Capture the cell that displays the provided text and extract its [X, Y] central coordinate. 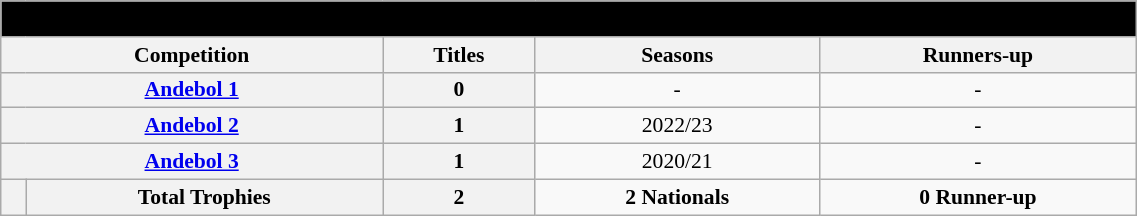
Titles [460, 55]
0 Runner-up [978, 197]
Total Trophies [204, 197]
2022/23 [677, 126]
Andebol 3 [192, 162]
National Competitions [569, 19]
2 Nationals [677, 197]
Competition [192, 55]
Andebol 2 [192, 126]
Andebol 1 [192, 90]
0 [460, 90]
Seasons [677, 55]
2 [460, 197]
2020/21 [677, 162]
Runners-up [978, 55]
